Identify which cell holds the provided text, then report its (x, y) central coordinate. 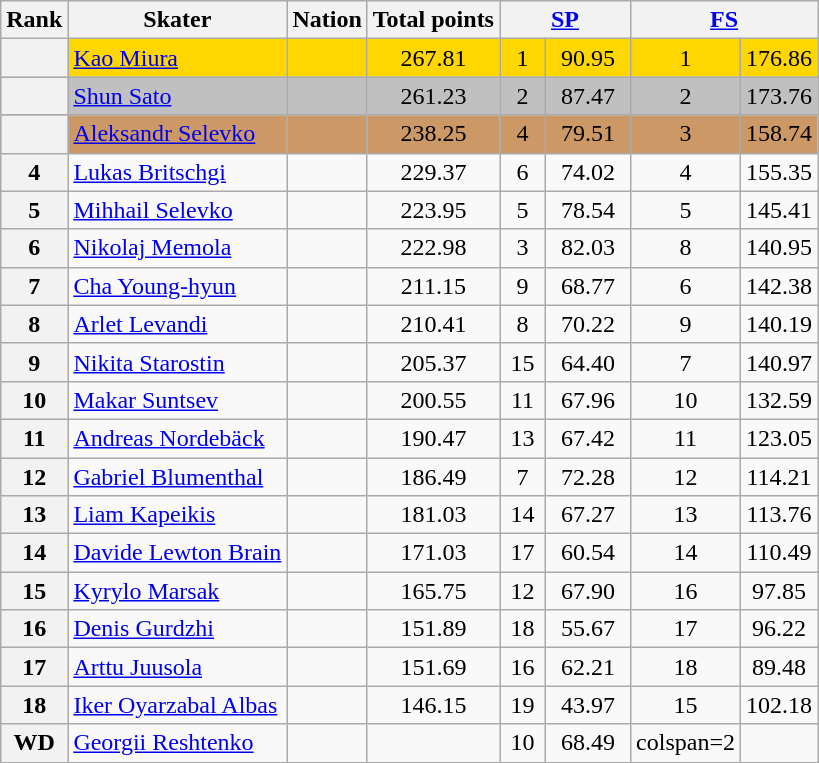
Nikolaj Memola (178, 248)
Makar Suntsev (178, 400)
79.51 (588, 134)
78.54 (588, 210)
Lukas Britschgi (178, 172)
Mihhail Selevko (178, 210)
89.48 (778, 667)
90.95 (588, 58)
70.22 (588, 324)
67.96 (588, 400)
Kao Miura (178, 58)
200.55 (433, 400)
110.49 (778, 553)
Aleksandr Selevko (178, 134)
222.98 (433, 248)
96.22 (778, 629)
140.97 (778, 362)
68.77 (588, 286)
72.28 (588, 477)
67.27 (588, 515)
113.76 (778, 515)
FS (724, 20)
151.69 (433, 667)
Kyrylo Marsak (178, 591)
171.03 (433, 553)
Iker Oyarzabal Albas (178, 705)
19 (523, 705)
SP (566, 20)
158.74 (778, 134)
Gabriel Blumenthal (178, 477)
colspan=2 (686, 743)
140.19 (778, 324)
145.41 (778, 210)
68.49 (588, 743)
Arttu Juusola (178, 667)
74.02 (588, 172)
Nation (327, 20)
186.49 (433, 477)
67.90 (588, 591)
Rank (34, 20)
205.37 (433, 362)
Nikita Starostin (178, 362)
165.75 (433, 591)
140.95 (778, 248)
223.95 (433, 210)
155.35 (778, 172)
142.38 (778, 286)
64.40 (588, 362)
176.86 (778, 58)
Georgii Reshtenko (178, 743)
55.67 (588, 629)
82.03 (588, 248)
102.18 (778, 705)
Davide Lewton Brain (178, 553)
87.47 (588, 96)
146.15 (433, 705)
238.25 (433, 134)
WD (34, 743)
210.41 (433, 324)
267.81 (433, 58)
229.37 (433, 172)
Denis Gurdzhi (178, 629)
190.47 (433, 438)
Andreas Nordebäck (178, 438)
211.15 (433, 286)
60.54 (588, 553)
Shun Sato (178, 96)
Arlet Levandi (178, 324)
97.85 (778, 591)
Cha Young-hyun (178, 286)
173.76 (778, 96)
261.23 (433, 96)
67.42 (588, 438)
123.05 (778, 438)
Skater (178, 20)
43.97 (588, 705)
62.21 (588, 667)
151.89 (433, 629)
181.03 (433, 515)
Liam Kapeikis (178, 515)
132.59 (778, 400)
Total points (433, 20)
114.21 (778, 477)
